Extract the [X, Y] coordinate from the center of the cell holding the provided text.  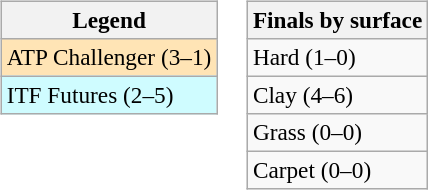
Carpet (0–0) [337, 171]
Grass (0–0) [337, 133]
Hard (1–0) [337, 57]
ATP Challenger (3–1) [108, 57]
ITF Futures (2–5) [108, 95]
Legend [108, 20]
Finals by surface [337, 20]
Clay (4–6) [337, 95]
